Provide the (x, y) coordinate of the cell's center where the given text is located.  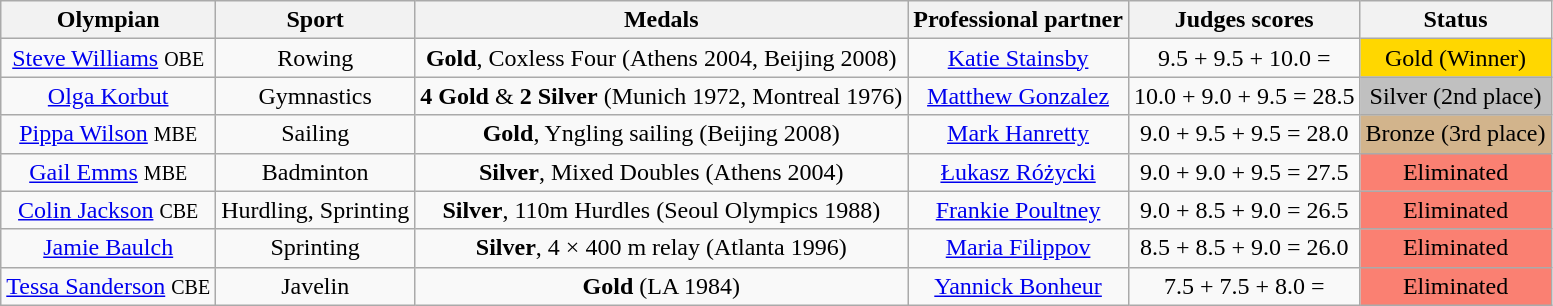
Rowing (316, 58)
Silver, Mixed Doubles (Athens 2004) (662, 172)
Bronze (3rd place) (1456, 134)
Steve Williams OBE (108, 58)
Status (1456, 20)
Javelin (316, 286)
Gail Emms MBE (108, 172)
Sailing (316, 134)
Gold (LA 1984) (662, 286)
8.5 + 8.5 + 9.0 = 26.0 (1244, 248)
Medals (662, 20)
Łukasz Różycki (1018, 172)
9.5 + 9.5 + 10.0 = (1244, 58)
Olga Korbut (108, 96)
Silver, 110m Hurdles (Seoul Olympics 1988) (662, 210)
Tessa Sanderson CBE (108, 286)
Badminton (316, 172)
Maria Filippov (1018, 248)
Silver (2nd place) (1456, 96)
Gymnastics (316, 96)
Judges scores (1244, 20)
Mark Hanretty (1018, 134)
Sport (316, 20)
Jamie Baulch (108, 248)
Hurdling, Sprinting (316, 210)
Silver, 4 × 400 m relay (Atlanta 1996) (662, 248)
Colin Jackson CBE (108, 210)
9.0 + 9.0 + 9.5 = 27.5 (1244, 172)
Professional partner (1018, 20)
10.0 + 9.0 + 9.5 = 28.5 (1244, 96)
7.5 + 7.5 + 8.0 = (1244, 286)
Gold (Winner) (1456, 58)
Pippa Wilson MBE (108, 134)
Yannick Bonheur (1018, 286)
9.0 + 8.5 + 9.0 = 26.5 (1244, 210)
Sprinting (316, 248)
Frankie Poultney (1018, 210)
Katie Stainsby (1018, 58)
Gold, Coxless Four (Athens 2004, Beijing 2008) (662, 58)
4 Gold & 2 Silver (Munich 1972, Montreal 1976) (662, 96)
9.0 + 9.5 + 9.5 = 28.0 (1244, 134)
Olympian (108, 20)
Gold, Yngling sailing (Beijing 2008) (662, 134)
Matthew Gonzalez (1018, 96)
